Search for the cell housing the specified text and yield its [x, y] center coordinate. 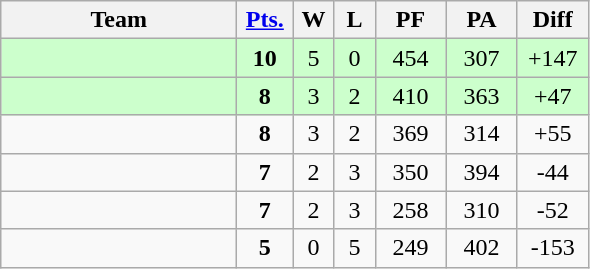
+147 [552, 58]
+55 [552, 134]
314 [482, 134]
310 [482, 210]
Pts. [265, 20]
249 [410, 248]
-52 [552, 210]
+47 [552, 96]
454 [410, 58]
307 [482, 58]
10 [265, 58]
-153 [552, 248]
PF [410, 20]
369 [410, 134]
L [354, 20]
350 [410, 172]
Team [119, 20]
W [314, 20]
363 [482, 96]
258 [410, 210]
-44 [552, 172]
PA [482, 20]
394 [482, 172]
410 [410, 96]
Diff [552, 20]
402 [482, 248]
